For the text-containing cell, return its midpoint in (X, Y) coordinate format. 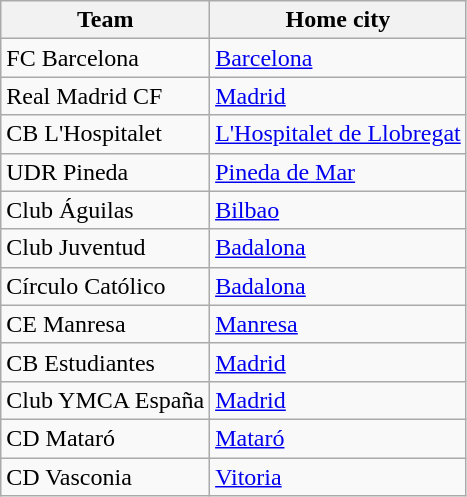
Team (106, 20)
CB L'Hospitalet (106, 134)
CD Vasconia (106, 477)
CE Manresa (106, 324)
Vitoria (338, 477)
L'Hospitalet de Llobregat (338, 134)
FC Barcelona (106, 58)
CB Estudiantes (106, 362)
CD Mataró (106, 438)
Mataró (338, 438)
Club YMCA España (106, 400)
Club Juventud (106, 248)
Real Madrid CF (106, 96)
Home city (338, 20)
Bilbao (338, 210)
Pineda de Mar (338, 172)
Círculo Católico (106, 286)
Club Águilas (106, 210)
Manresa (338, 324)
Barcelona (338, 58)
UDR Pineda (106, 172)
